Search for the cell housing the specified text and yield its [x, y] center coordinate. 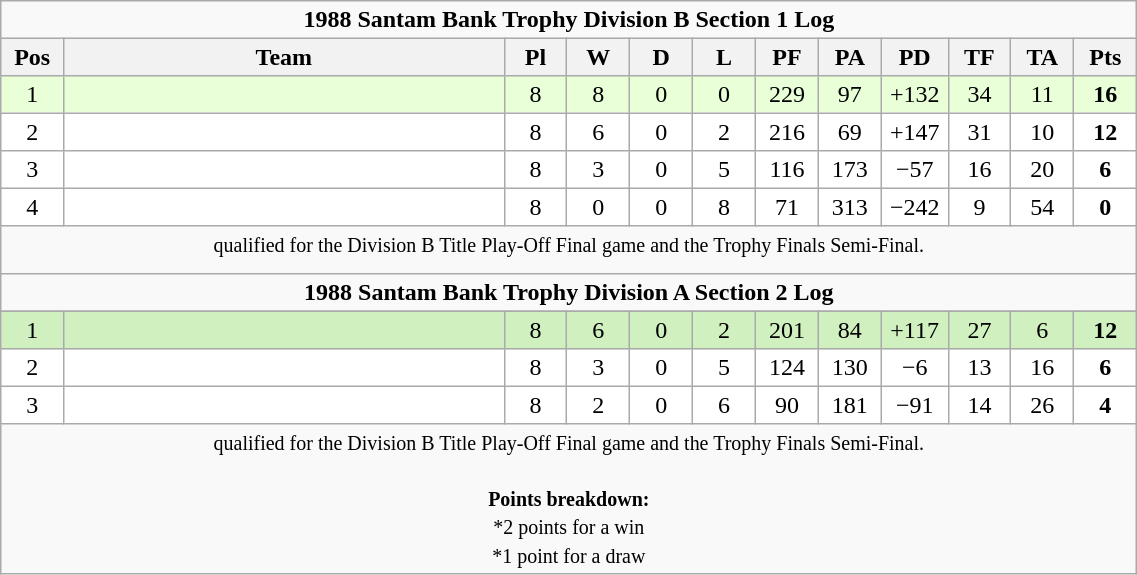
Pos [32, 56]
201 [788, 330]
L [724, 56]
11 [1042, 94]
PA [850, 56]
27 [980, 330]
−91 [914, 404]
PF [788, 56]
+132 [914, 94]
9 [980, 206]
14 [980, 404]
20 [1042, 170]
qualified for the Division B Title Play-Off Final game and the Trophy Finals Semi-Final. [569, 244]
90 [788, 404]
34 [980, 94]
69 [850, 132]
71 [788, 206]
26 [1042, 404]
1988 Santam Bank Trophy Division A Section 2 Log [569, 292]
+117 [914, 330]
313 [850, 206]
Pts [1106, 56]
−57 [914, 170]
13 [980, 368]
124 [788, 368]
10 [1042, 132]
116 [788, 170]
D [662, 56]
TF [980, 56]
97 [850, 94]
181 [850, 404]
31 [980, 132]
173 [850, 170]
TA [1042, 56]
130 [850, 368]
229 [788, 94]
Team [284, 56]
216 [788, 132]
1988 Santam Bank Trophy Division B Section 1 Log [569, 20]
54 [1042, 206]
−6 [914, 368]
qualified for the Division B Title Play-Off Final game and the Trophy Finals Semi-Final.Points breakdown:*2 points for a win*1 point for a draw [569, 500]
PD [914, 56]
+147 [914, 132]
84 [850, 330]
−242 [914, 206]
Pl [536, 56]
W [598, 56]
